Extract the [X, Y] coordinate from the center of the cell holding the provided text.  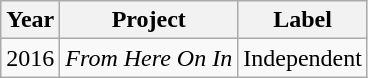
Independent [303, 58]
From Here On In [149, 58]
Label [303, 20]
2016 [30, 58]
Year [30, 20]
Project [149, 20]
